Identify which cell holds the provided text, then report its (X, Y) central coordinate. 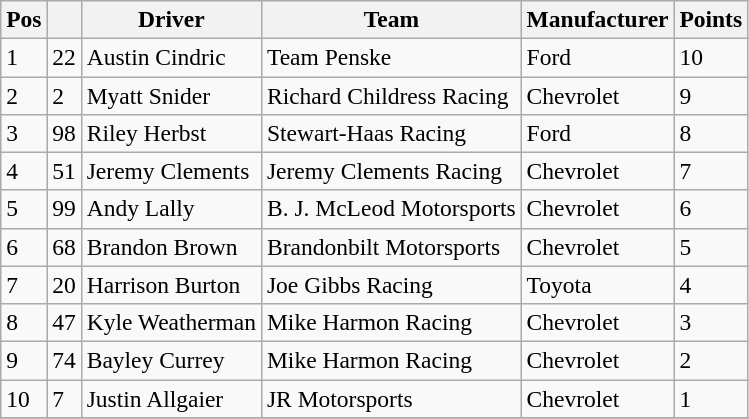
Driver (171, 19)
68 (64, 247)
98 (64, 133)
Team Penske (392, 57)
JR Motorsports (392, 398)
99 (64, 209)
Austin Cindric (171, 57)
Harrison Burton (171, 285)
51 (64, 171)
Richard Childress Racing (392, 95)
Manufacturer (598, 19)
Myatt Snider (171, 95)
Stewart-Haas Racing (392, 133)
Brandonbilt Motorsports (392, 247)
47 (64, 322)
Andy Lally (171, 209)
74 (64, 360)
Justin Allgaier (171, 398)
Points (711, 19)
20 (64, 285)
Kyle Weatherman (171, 322)
Jeremy Clements Racing (392, 171)
Team (392, 19)
Toyota (598, 285)
Pos (24, 19)
Joe Gibbs Racing (392, 285)
22 (64, 57)
B. J. McLeod Motorsports (392, 209)
Jeremy Clements (171, 171)
Brandon Brown (171, 247)
Bayley Currey (171, 360)
Riley Herbst (171, 133)
